Pinpoint the cell where the given text exists, returning its (X, Y) midpoint coordinate. 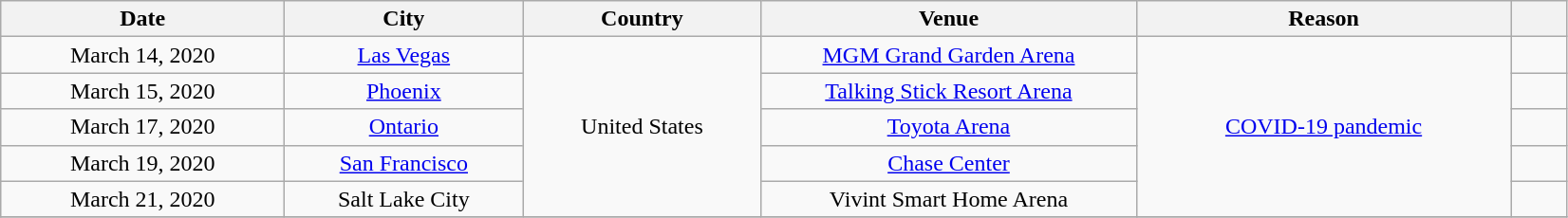
Las Vegas (404, 55)
Talking Stick Resort Arena (949, 91)
Country (642, 19)
Date (142, 19)
Toyota Arena (949, 127)
Vivint Smart Home Arena (949, 199)
Chase Center (949, 163)
March 14, 2020 (142, 55)
Venue (949, 19)
MGM Grand Garden Arena (949, 55)
March 15, 2020 (142, 91)
City (404, 19)
Reason (1323, 19)
March 19, 2020 (142, 163)
Salt Lake City (404, 199)
March 21, 2020 (142, 199)
San Francisco (404, 163)
Ontario (404, 127)
March 17, 2020 (142, 127)
Phoenix (404, 91)
COVID-19 pandemic (1323, 127)
United States (642, 127)
